Locate the cell with the specified text and output its (X, Y) center coordinate. 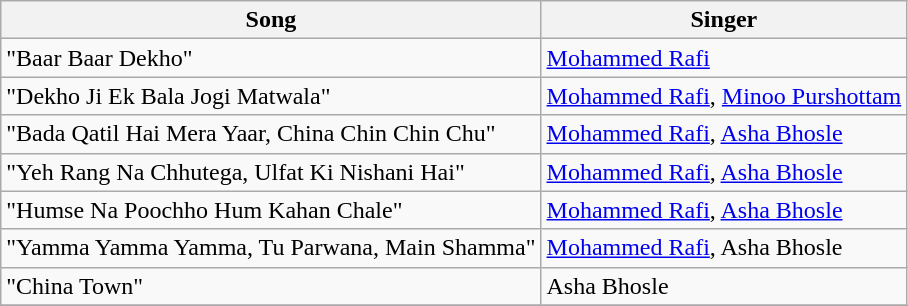
"Dekho Ji Ek Bala Jogi Matwala" (271, 96)
Mohammed Rafi, Minoo Purshottam (724, 96)
"Yamma Yamma Yamma, Tu Parwana, Main Shamma" (271, 248)
"Yeh Rang Na Chhutega, Ulfat Ki Nishani Hai" (271, 172)
"Baar Baar Dekho" (271, 58)
Singer (724, 20)
Mohammed Rafi (724, 58)
Song (271, 20)
"Humse Na Poochho Hum Kahan Chale" (271, 210)
Asha Bhosle (724, 286)
"China Town" (271, 286)
"Bada Qatil Hai Mera Yaar, China Chin Chin Chu" (271, 134)
